Find where the given text appears and provide that cell's center as [X, Y] coordinate. 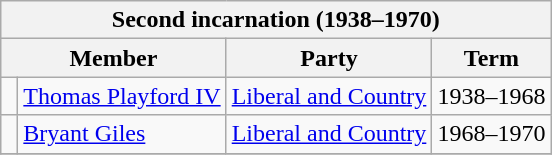
Term [492, 58]
1968–1970 [492, 134]
1938–1968 [492, 96]
Party [329, 58]
Second incarnation (1938–1970) [276, 20]
Thomas Playford IV [122, 96]
Member [114, 58]
Bryant Giles [122, 134]
